Provide the [x, y] coordinate of the cell's center where the given text is located.  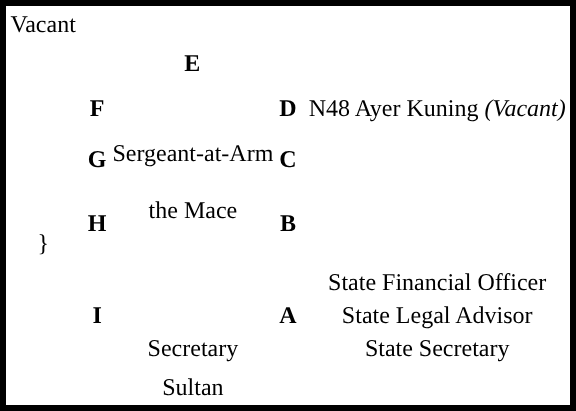
Vacant [43, 24]
State Financial Officer [437, 282]
I [97, 315]
Sultan [193, 387]
Sergeant-at-Arm [193, 153]
} [43, 243]
B [288, 224]
F [97, 108]
D [288, 108]
C [288, 159]
the Mace [193, 210]
State Secretary [437, 348]
Secretary [193, 348]
H [97, 224]
E [192, 63]
N48 Ayer Kuning (Vacant) [437, 108]
State Legal Advisor [437, 315]
G [97, 159]
A [288, 315]
